Capture the cell that displays the provided text and extract its [x, y] central coordinate. 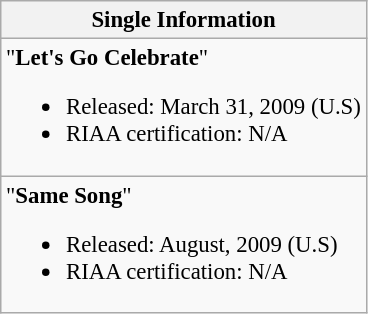
Single Information [184, 20]
"Same Song"Released: August, 2009 (U.S)RIAA certification: N/A [184, 244]
"Let's Go Celebrate"Released: March 31, 2009 (U.S)RIAA certification: N/A [184, 108]
